Provide the [x, y] coordinate of the cell's center where the given text is located.  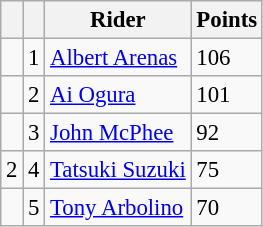
Albert Arenas [118, 58]
John McPhee [118, 133]
Points [226, 20]
4 [34, 170]
75 [226, 170]
Rider [118, 20]
Tatsuki Suzuki [118, 170]
3 [34, 133]
Tony Arbolino [118, 208]
70 [226, 208]
92 [226, 133]
106 [226, 58]
1 [34, 58]
101 [226, 95]
Ai Ogura [118, 95]
5 [34, 208]
